From the cell containing the given text, extract its center point as [X, Y] coordinate. 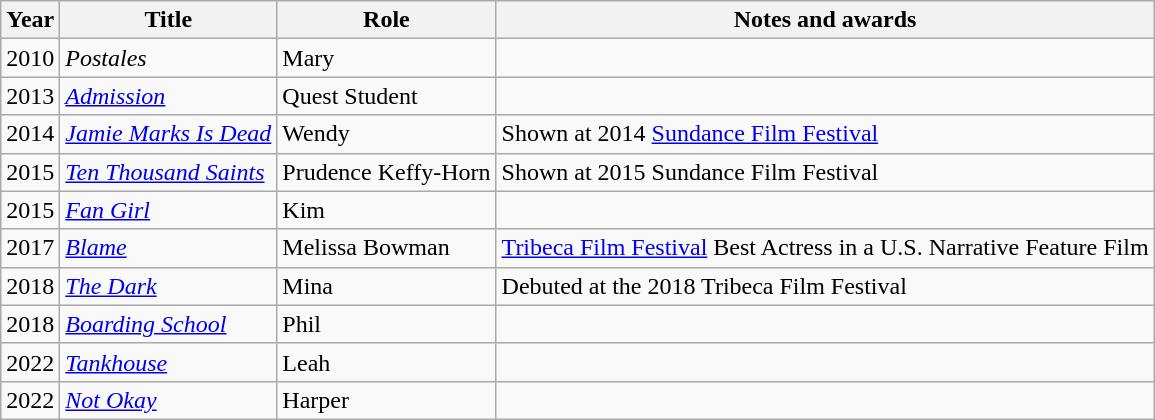
Mary [386, 58]
Title [168, 20]
Shown at 2015 Sundance Film Festival [825, 172]
Tribeca Film Festival Best Actress in a U.S. Narrative Feature Film [825, 248]
Melissa Bowman [386, 248]
2014 [30, 134]
Shown at 2014 Sundance Film Festival [825, 134]
The Dark [168, 286]
Harper [386, 400]
Not Okay [168, 400]
Notes and awards [825, 20]
Leah [386, 362]
Admission [168, 96]
2017 [30, 248]
Quest Student [386, 96]
Tankhouse [168, 362]
2013 [30, 96]
Phil [386, 324]
Boarding School [168, 324]
Debuted at the 2018 Tribeca Film Festival [825, 286]
Prudence Keffy-Horn [386, 172]
Kim [386, 210]
Ten Thousand Saints [168, 172]
Year [30, 20]
Blame [168, 248]
Wendy [386, 134]
Fan Girl [168, 210]
Role [386, 20]
Mina [386, 286]
Postales [168, 58]
2010 [30, 58]
Jamie Marks Is Dead [168, 134]
